Output the (x, y) coordinate of the center of the cell containing the given text.  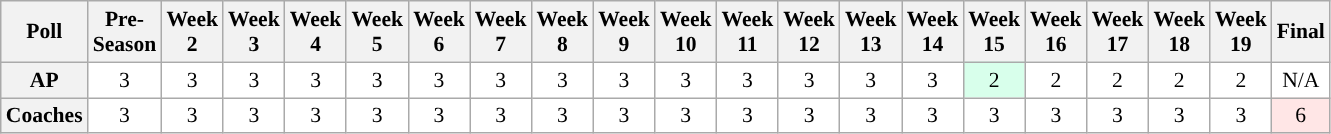
Final (1301, 32)
Coaches (44, 116)
Week5 (377, 32)
Week3 (254, 32)
Week12 (809, 32)
Week13 (871, 32)
6 (1301, 116)
Week14 (933, 32)
Week18 (1179, 32)
Week8 (562, 32)
Poll (44, 32)
AP (44, 80)
Week17 (1118, 32)
Week16 (1056, 32)
Week9 (624, 32)
Pre-Season (125, 32)
Week19 (1241, 32)
Week11 (748, 32)
Week7 (501, 32)
Week6 (439, 32)
Week10 (686, 32)
Week2 (192, 32)
N/A (1301, 80)
Week4 (316, 32)
Week15 (994, 32)
